Search for the cell housing the specified text and yield its (X, Y) center coordinate. 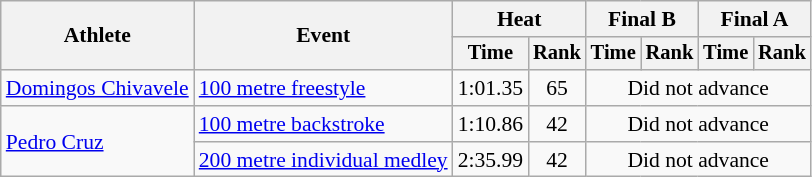
Domingos Chivavele (98, 88)
1:10.86 (490, 124)
65 (557, 88)
Pedro Cruz (98, 142)
Event (324, 36)
42 (557, 124)
100 metre backstroke (324, 124)
Heat (520, 19)
1:01.35 (490, 88)
100 metre freestyle (324, 88)
Final B (642, 19)
Athlete (98, 36)
Final A (754, 19)
